Search for the cell housing the specified text and yield its [X, Y] center coordinate. 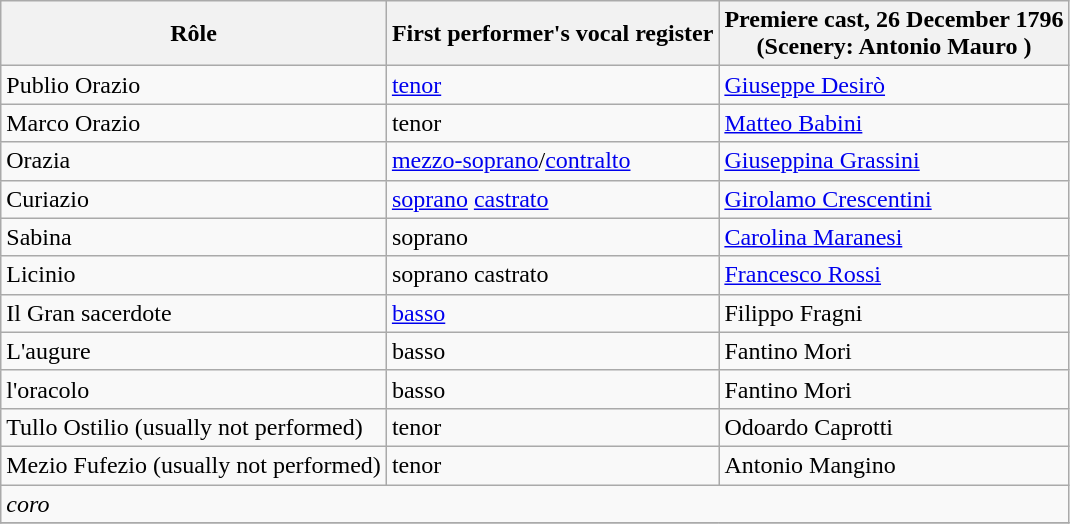
Orazia [194, 161]
Mezio Fufezio (usually not performed) [194, 465]
Marco Orazio [194, 123]
Il Gran sacerdote [194, 313]
Tullo Ostilio (usually not performed) [194, 427]
l'oracolo [194, 389]
soprano [552, 237]
Filippo Fragni [894, 313]
Curiazio [194, 199]
Sabina [194, 237]
L'augure [194, 351]
Rôle [194, 34]
coro [535, 503]
Matteo Babini [894, 123]
Publio Orazio [194, 85]
Antonio Mangino [894, 465]
First performer's vocal register [552, 34]
Odoardo Caprotti [894, 427]
Premiere cast, 26 December 1796 (Scenery: Antonio Mauro ) [894, 34]
mezzo-soprano/contralto [552, 161]
Francesco Rossi [894, 275]
Giuseppe Desirò [894, 85]
Girolamo Crescentini [894, 199]
Licinio [194, 275]
Giuseppina Grassini [894, 161]
Carolina Maranesi [894, 237]
